Determine the [x, y] coordinate at the center of the cell enclosing the given text.  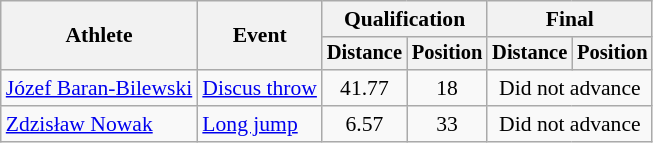
Event [260, 36]
33 [447, 124]
Athlete [100, 36]
Józef Baran-Bilewski [100, 88]
Zdzisław Nowak [100, 124]
Long jump [260, 124]
Discus throw [260, 88]
6.57 [364, 124]
Final [570, 19]
41.77 [364, 88]
18 [447, 88]
Qualification [404, 19]
